Determine the (X, Y) coordinate at the center of the cell enclosing the given text.  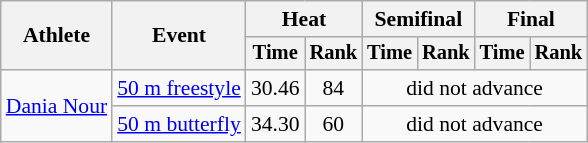
Semifinal (418, 19)
50 m freestyle (179, 88)
Dania Nour (56, 106)
30.46 (276, 88)
34.30 (276, 124)
Final (531, 19)
Event (179, 36)
60 (334, 124)
Heat (304, 19)
50 m butterfly (179, 124)
Athlete (56, 36)
84 (334, 88)
